Extract the [x, y] coordinate from the center of the cell holding the provided text.  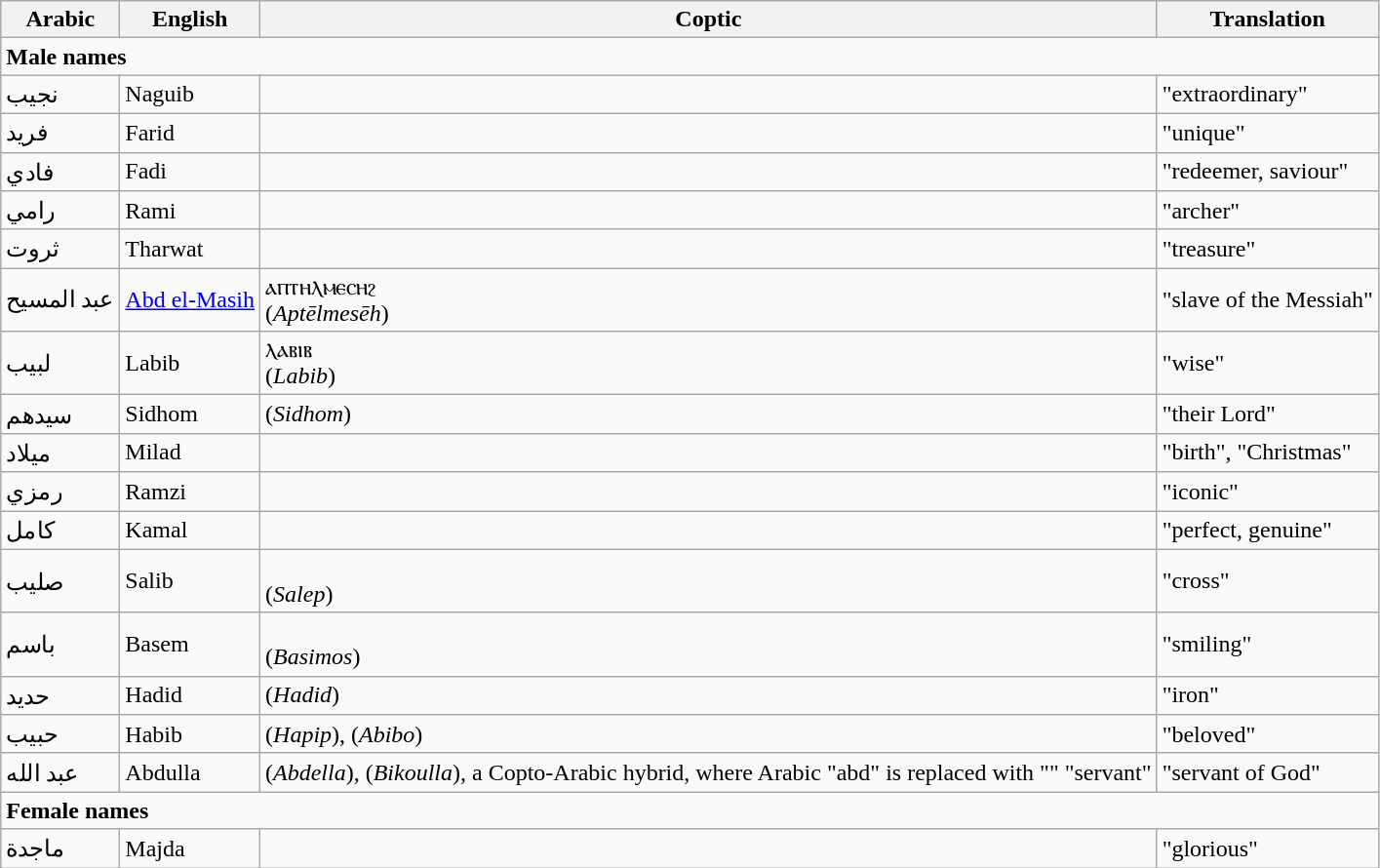
Rami [190, 211]
عبد الله [60, 772]
"smiling" [1268, 644]
(Salep) [709, 581]
"archer" [1268, 211]
(Sidhom) [709, 414]
Ramzi [190, 492]
ⲁⲡⲧⲏⲗⲙⲉⲥⲏϩ(Aptēlmesēh) [709, 300]
"cross" [1268, 581]
ثروت [60, 249]
Abd el-Masih [190, 300]
"treasure" [1268, 249]
"their Lord" [1268, 414]
Milad [190, 453]
"wise" [1268, 363]
"birth", "Christmas" [1268, 453]
كامل [60, 531]
"unique" [1268, 133]
Female names [690, 810]
رمزي [60, 492]
Naguib [190, 95]
Fadi [190, 172]
Basem [190, 644]
باسم [60, 644]
فريد [60, 133]
(Basimos) [709, 644]
رامي [60, 211]
Habib [190, 734]
ميلاد [60, 453]
لبيب [60, 363]
Male names [690, 57]
Sidhom [190, 414]
Abdulla [190, 772]
صليب [60, 581]
(Hapip), (Abibo) [709, 734]
Tharwat [190, 249]
حبيب [60, 734]
ماجدة [60, 848]
حديد [60, 695]
Majda [190, 848]
(Abdella), (Bikoulla), a Copto-Arabic hybrid, where Arabic "abd" is replaced with "" "servant" [709, 772]
"beloved" [1268, 734]
Arabic [60, 20]
"servant of God" [1268, 772]
عبد المسيح [60, 300]
Farid [190, 133]
"glorious" [1268, 848]
Coptic [709, 20]
"perfect, genuine" [1268, 531]
"extraordinary" [1268, 95]
Hadid [190, 695]
"iconic" [1268, 492]
(Hadid) [709, 695]
نجيب [60, 95]
سيدهم [60, 414]
"slave of the Messiah" [1268, 300]
ⲗⲁⲃⲓⲃ(Labib) [709, 363]
Kamal [190, 531]
Translation [1268, 20]
Labib [190, 363]
"redeemer, saviour" [1268, 172]
فادي [60, 172]
"iron" [1268, 695]
Salib [190, 581]
English [190, 20]
